Pinpoint the cell where the given text exists, returning its [X, Y] midpoint coordinate. 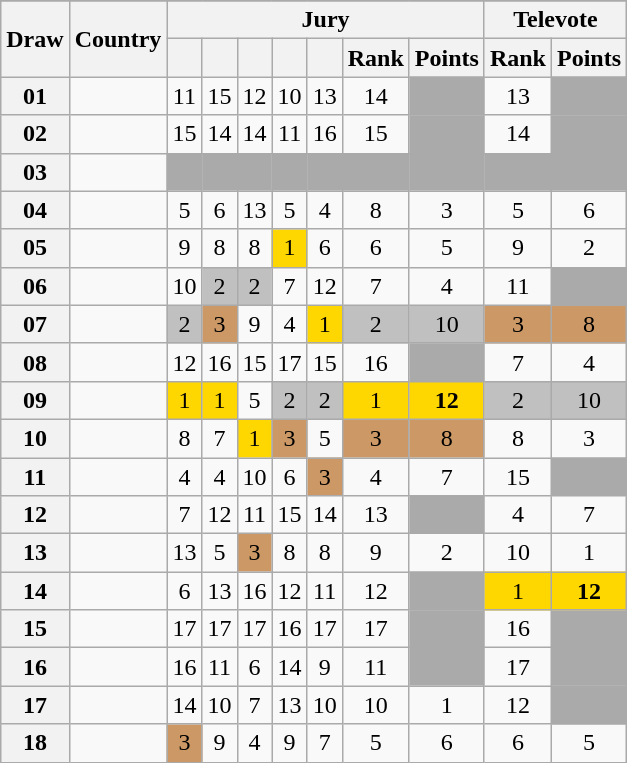
09 [35, 400]
08 [35, 362]
06 [35, 286]
07 [35, 324]
03 [35, 172]
02 [35, 134]
Televote [555, 20]
Draw [35, 39]
18 [35, 743]
Country [118, 39]
Jury [326, 20]
01 [35, 96]
04 [35, 210]
05 [35, 248]
